Locate the cell with the specified text and output its [X, Y] center coordinate. 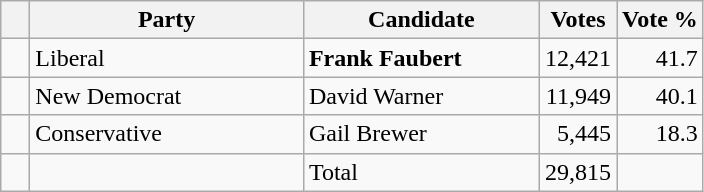
Vote % [660, 20]
Candidate [421, 20]
12,421 [578, 58]
New Democrat [167, 96]
Votes [578, 20]
29,815 [578, 172]
Frank Faubert [421, 58]
Conservative [167, 134]
41.7 [660, 58]
David Warner [421, 96]
Gail Brewer [421, 134]
Party [167, 20]
11,949 [578, 96]
5,445 [578, 134]
40.1 [660, 96]
18.3 [660, 134]
Total [421, 172]
Liberal [167, 58]
